Locate the cell with the specified text and output its (X, Y) center coordinate. 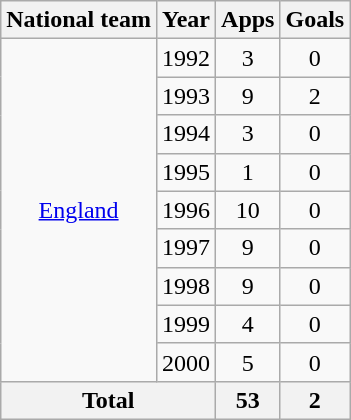
Total (108, 400)
1997 (186, 248)
1995 (186, 172)
1996 (186, 210)
National team (79, 20)
Goals (315, 20)
1994 (186, 134)
5 (248, 362)
4 (248, 324)
1993 (186, 96)
2000 (186, 362)
1992 (186, 58)
Year (186, 20)
1 (248, 172)
Apps (248, 20)
1999 (186, 324)
53 (248, 400)
England (79, 210)
1998 (186, 286)
10 (248, 210)
